Capture the cell that displays the provided text and extract its [X, Y] central coordinate. 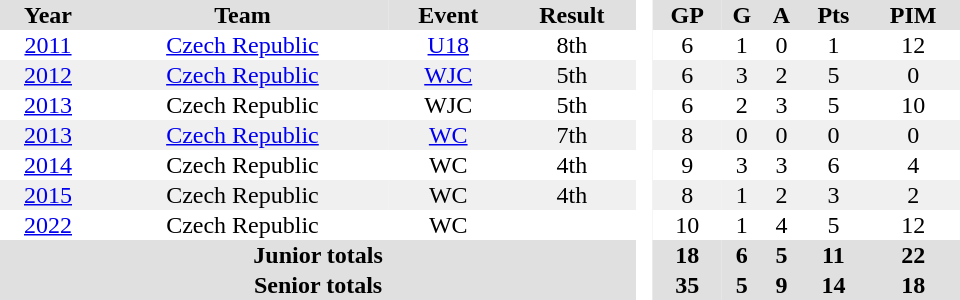
U18 [448, 45]
8th [572, 45]
7th [572, 135]
Year [48, 15]
Event [448, 15]
2012 [48, 75]
Pts [834, 15]
2014 [48, 165]
22 [913, 255]
Result [572, 15]
Team [242, 15]
GP [687, 15]
G [742, 15]
2011 [48, 45]
A [781, 15]
35 [687, 285]
Junior totals [318, 255]
2015 [48, 195]
2022 [48, 225]
11 [834, 255]
Senior totals [318, 285]
14 [834, 285]
PIM [913, 15]
